Pinpoint the cell where the given text exists, returning its (x, y) midpoint coordinate. 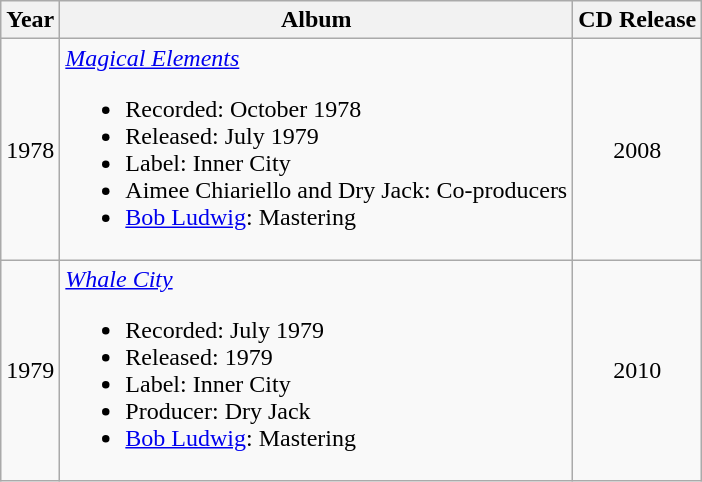
CD Release (638, 20)
Year (30, 20)
Magical ElementsRecorded: October 1978Released: July 1979Label: Inner CityAimee Chiariello and Dry Jack: Co-producersBob Ludwig: Mastering (316, 150)
1979 (30, 370)
1978 (30, 150)
Whale CityRecorded: July 1979Released: 1979Label: Inner CityProducer: Dry JackBob Ludwig: Mastering (316, 370)
2010 (638, 370)
2008 (638, 150)
Album (316, 20)
